Determine the (x, y) coordinate at the center of the cell enclosing the given text.  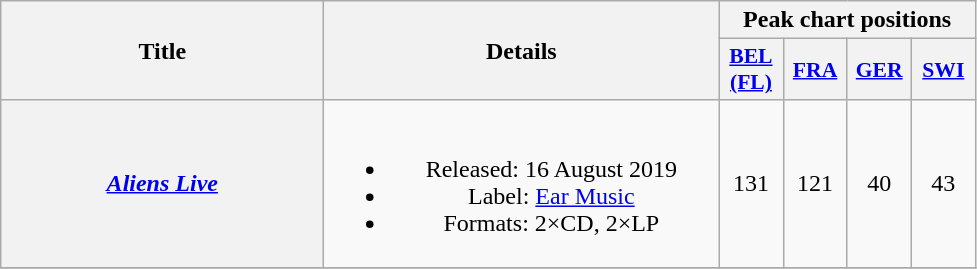
Title (162, 50)
Released: 16 August 2019Label: Ear MusicFormats: 2×CD, 2×LP (522, 184)
Details (522, 50)
FRA (815, 70)
43 (943, 184)
121 (815, 184)
40 (879, 184)
131 (751, 184)
SWI (943, 70)
GER (879, 70)
Peak chart positions (847, 20)
Aliens Live (162, 184)
BEL(FL) (751, 70)
